For the text-containing cell, return its midpoint in (X, Y) coordinate format. 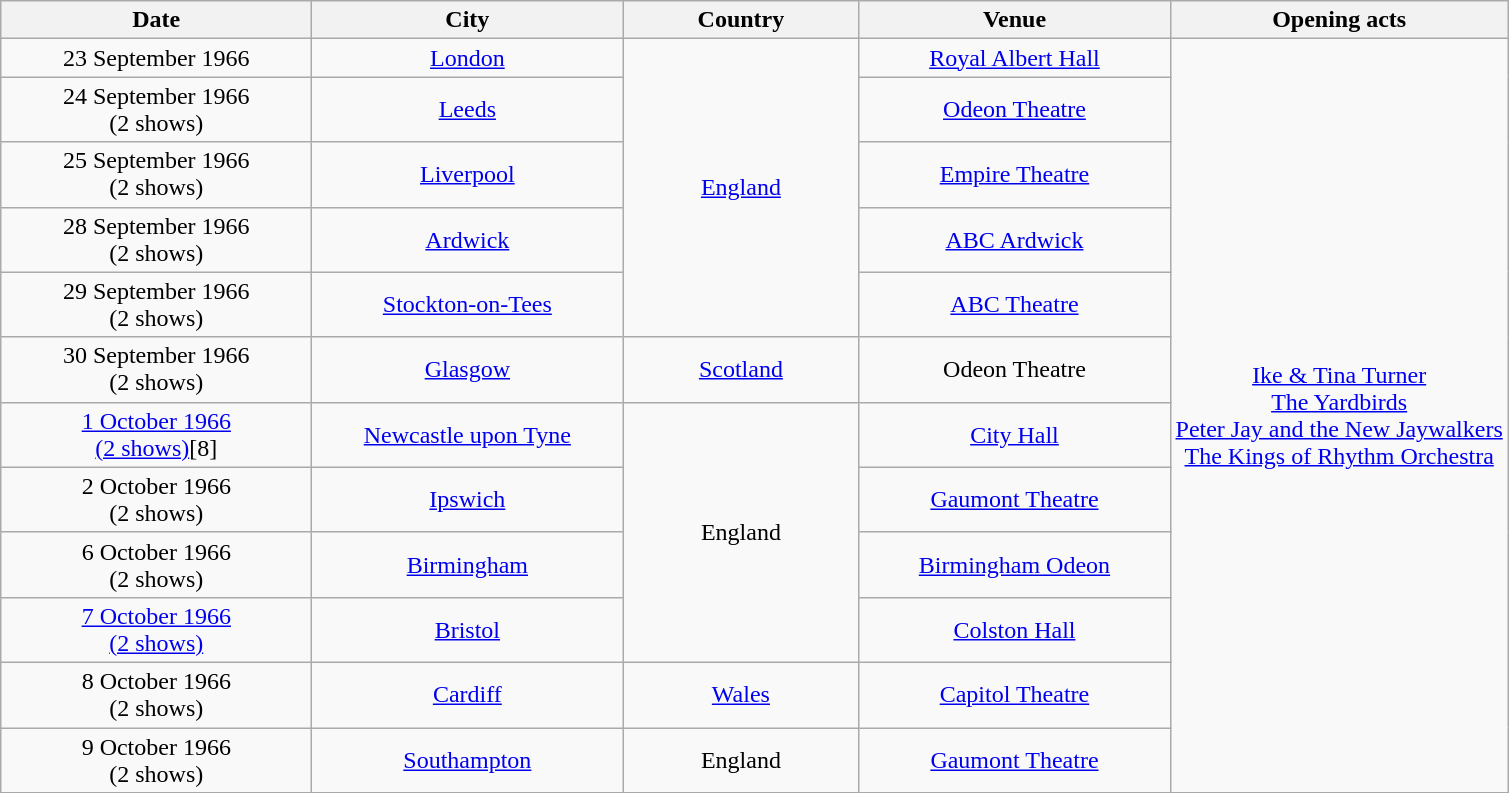
Wales (741, 694)
25 September 1966(2 shows) (156, 174)
City Hall (1014, 434)
Birmingham Odeon (1014, 564)
City (468, 20)
29 September 1966(2 shows) (156, 304)
7 October 1966(2 shows) (156, 630)
Empire Theatre (1014, 174)
Ardwick (468, 240)
Ike & Tina TurnerThe YardbirdsPeter Jay and the New JaywalkersThe Kings of Rhythm Orchestra (1339, 416)
24 September 1966(2 shows) (156, 110)
ABC Ardwick (1014, 240)
Colston Hall (1014, 630)
Stockton-on-Tees (468, 304)
ABC Theatre (1014, 304)
Opening acts (1339, 20)
London (468, 58)
Bristol (468, 630)
Cardiff (468, 694)
Liverpool (468, 174)
Date (156, 20)
30 September 1966(2 shows) (156, 370)
Newcastle upon Tyne (468, 434)
6 October 1966(2 shows) (156, 564)
Venue (1014, 20)
Royal Albert Hall (1014, 58)
Birmingham (468, 564)
2 October 1966(2 shows) (156, 500)
9 October 1966(2 shows) (156, 760)
Country (741, 20)
Scotland (741, 370)
Southampton (468, 760)
Glasgow (468, 370)
8 October 1966(2 shows) (156, 694)
1 October 1966(2 shows)[8] (156, 434)
Leeds (468, 110)
23 September 1966 (156, 58)
Ipswich (468, 500)
28 September 1966(2 shows) (156, 240)
Capitol Theatre (1014, 694)
